Capture the cell that displays the provided text and extract its (X, Y) central coordinate. 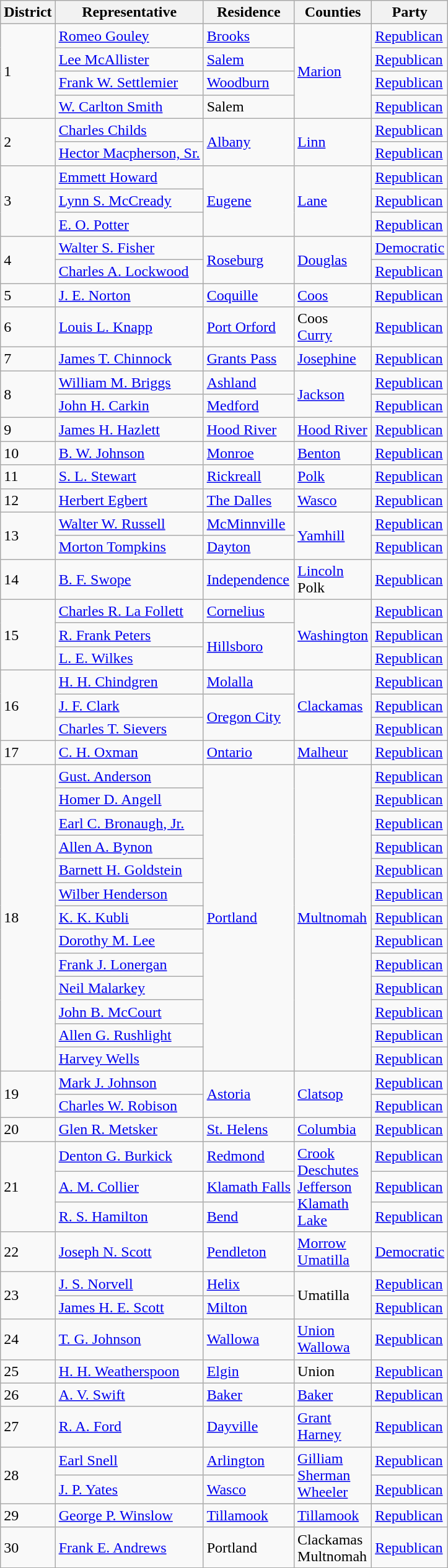
Glen R. Metsker (129, 1130)
Homer D. Angell (129, 800)
W. Carlton Smith (129, 106)
LincolnPolk (333, 579)
Oregon City (248, 717)
9 (28, 430)
Jackson (333, 394)
Redmond (248, 1156)
John H. Carkin (129, 406)
Multnomah (333, 917)
Joseph N. Scott (129, 1252)
James H. Hazlett (129, 430)
1 (28, 71)
James T. Chinnock (129, 359)
CrookDeschutesJeffersonKlamathLake (333, 1187)
A. V. Swift (129, 1395)
22 (28, 1252)
R. S. Hamilton (129, 1217)
15 (28, 635)
George P. Winslow (129, 1515)
R. A. Ford (129, 1426)
Frank W. Settlemier (129, 83)
Hillsboro (248, 646)
Port Orford (248, 327)
Earl C. Bronaugh, Jr. (129, 823)
14 (28, 579)
Arlington (248, 1461)
Pendleton (248, 1252)
McMinnville (248, 524)
27 (28, 1426)
Linn (333, 142)
8 (28, 394)
Klamath Falls (248, 1186)
Milton (248, 1307)
4 (28, 259)
2 (28, 142)
Independence (248, 579)
B. F. Swope (129, 579)
J. P. Yates (129, 1489)
Walter S. Fisher (129, 248)
Counties (333, 12)
Wallowa (248, 1340)
CoosCurry (333, 327)
18 (28, 917)
Gust. Anderson (129, 776)
Helix (248, 1284)
UnionWallowa (333, 1340)
Wilber Henderson (129, 894)
Cornelius (248, 611)
Coquille (248, 295)
21 (28, 1187)
Allen G. Rushlight (129, 1035)
James H. E. Scott (129, 1307)
Party (410, 12)
Louis L. Knapp (129, 327)
S. L. Stewart (129, 477)
Emmett Howard (129, 177)
12 (28, 500)
Harvey Wells (129, 1059)
Bend (248, 1217)
13 (28, 535)
Barnett H. Goldstein (129, 870)
Clackamas (333, 705)
Mark J. Johnson (129, 1083)
Allen A. Bynon (129, 847)
Lane (333, 201)
C. H. Oxman (129, 753)
Earl Snell (129, 1461)
Charles R. La Follett (129, 611)
H. H. Chindgren (129, 682)
30 (28, 1548)
J. F. Clark (129, 705)
28 (28, 1475)
B. W. Johnson (129, 453)
10 (28, 453)
24 (28, 1340)
Hector Macpherson, Sr. (129, 154)
Medford (248, 406)
Washington (333, 635)
L. E. Wilkes (129, 658)
29 (28, 1515)
Malheur (333, 753)
Yamhill (333, 535)
Roseburg (248, 259)
7 (28, 359)
Charles W. Robison (129, 1106)
Coos (333, 295)
Molalla (248, 682)
Ontario (248, 753)
E. O. Potter (129, 224)
Charles Childs (129, 130)
Romeo Gouley (129, 36)
Union (333, 1371)
17 (28, 753)
H. H. Weatherspoon (129, 1371)
William M. Briggs (129, 383)
Columbia (333, 1130)
Eugene (248, 201)
GrantHarney (333, 1426)
John B. McCourt (129, 1011)
K. K. Kubli (129, 917)
Josephine (333, 359)
Representative (129, 12)
GilliamShermanWheeler (333, 1475)
20 (28, 1130)
The Dalles (248, 500)
6 (28, 327)
25 (28, 1371)
St. Helens (248, 1130)
J. E. Norton (129, 295)
5 (28, 295)
Dayville (248, 1426)
Albany (248, 142)
District (28, 12)
23 (28, 1296)
Frank J. Lonergan (129, 964)
Elgin (248, 1371)
Polk (333, 477)
T. G. Johnson (129, 1340)
Dorothy M. Lee (129, 941)
3 (28, 201)
Douglas (333, 259)
Astoria (248, 1094)
Benton (333, 453)
Dayton (248, 547)
Morton Tompkins (129, 547)
Neil Malarkey (129, 988)
Charles T. Sievers (129, 729)
Frank E. Andrews (129, 1548)
Rickreall (248, 477)
Walter W. Russell (129, 524)
J. S. Norvell (129, 1284)
Charles A. Lockwood (129, 271)
Residence (248, 12)
Grants Pass (248, 359)
11 (28, 477)
A. M. Collier (129, 1186)
26 (28, 1395)
Brooks (248, 36)
Herbert Egbert (129, 500)
MorrowUmatilla (333, 1252)
Denton G. Burkick (129, 1156)
Marion (333, 71)
16 (28, 705)
Lee McAllister (129, 59)
R. Frank Peters (129, 635)
Umatilla (333, 1296)
Lynn S. McCready (129, 201)
ClackamasMultnomah (333, 1548)
Monroe (248, 453)
19 (28, 1094)
Woodburn (248, 83)
Ashland (248, 383)
Clatsop (333, 1094)
